From the cell containing the given text, extract its center point as (x, y) coordinate. 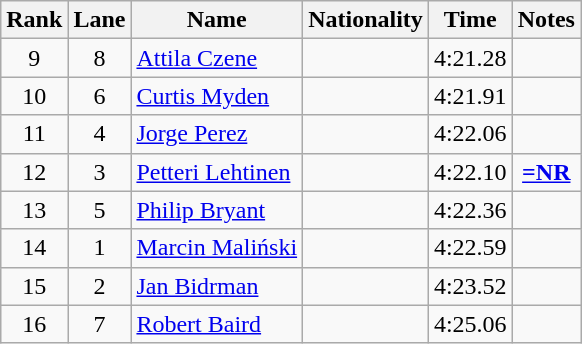
Jan Bidrman (217, 286)
12 (34, 172)
Jorge Perez (217, 134)
4:23.52 (470, 286)
16 (34, 324)
13 (34, 210)
14 (34, 248)
4:21.28 (470, 58)
4:22.10 (470, 172)
=NR (546, 172)
Attila Czene (217, 58)
7 (100, 324)
4:21.91 (470, 96)
15 (34, 286)
10 (34, 96)
6 (100, 96)
11 (34, 134)
Marcin Maliński (217, 248)
Notes (546, 20)
3 (100, 172)
2 (100, 286)
Rank (34, 20)
5 (100, 210)
4:22.06 (470, 134)
Robert Baird (217, 324)
Time (470, 20)
4 (100, 134)
1 (100, 248)
Petteri Lehtinen (217, 172)
Lane (100, 20)
4:22.36 (470, 210)
Philip Bryant (217, 210)
8 (100, 58)
4:22.59 (470, 248)
4:25.06 (470, 324)
Curtis Myden (217, 96)
Nationality (366, 20)
Name (217, 20)
9 (34, 58)
